Return the (x, y) coordinate for the center point of the cell that contains the specified text.  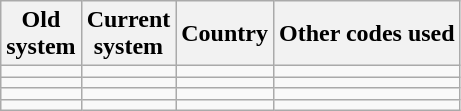
Country (225, 34)
Currentsystem (128, 34)
Other codes used (366, 34)
Oldsystem (41, 34)
